Find where the given text appears and provide that cell's center as [x, y] coordinate. 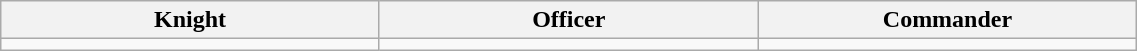
Knight [190, 20]
Officer [568, 20]
Commander [948, 20]
